For the text-containing cell, return its midpoint in (x, y) coordinate format. 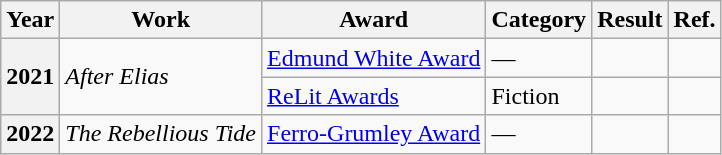
Award (374, 20)
Year (30, 20)
Edmund White Award (374, 58)
2022 (30, 134)
Result (630, 20)
Fiction (539, 96)
ReLit Awards (374, 96)
The Rebellious Tide (161, 134)
Work (161, 20)
Category (539, 20)
After Elias (161, 77)
2021 (30, 77)
Ferro-Grumley Award (374, 134)
Ref. (694, 20)
